Scan for the cell matching the given text and deliver its (x, y) coordinate at center. 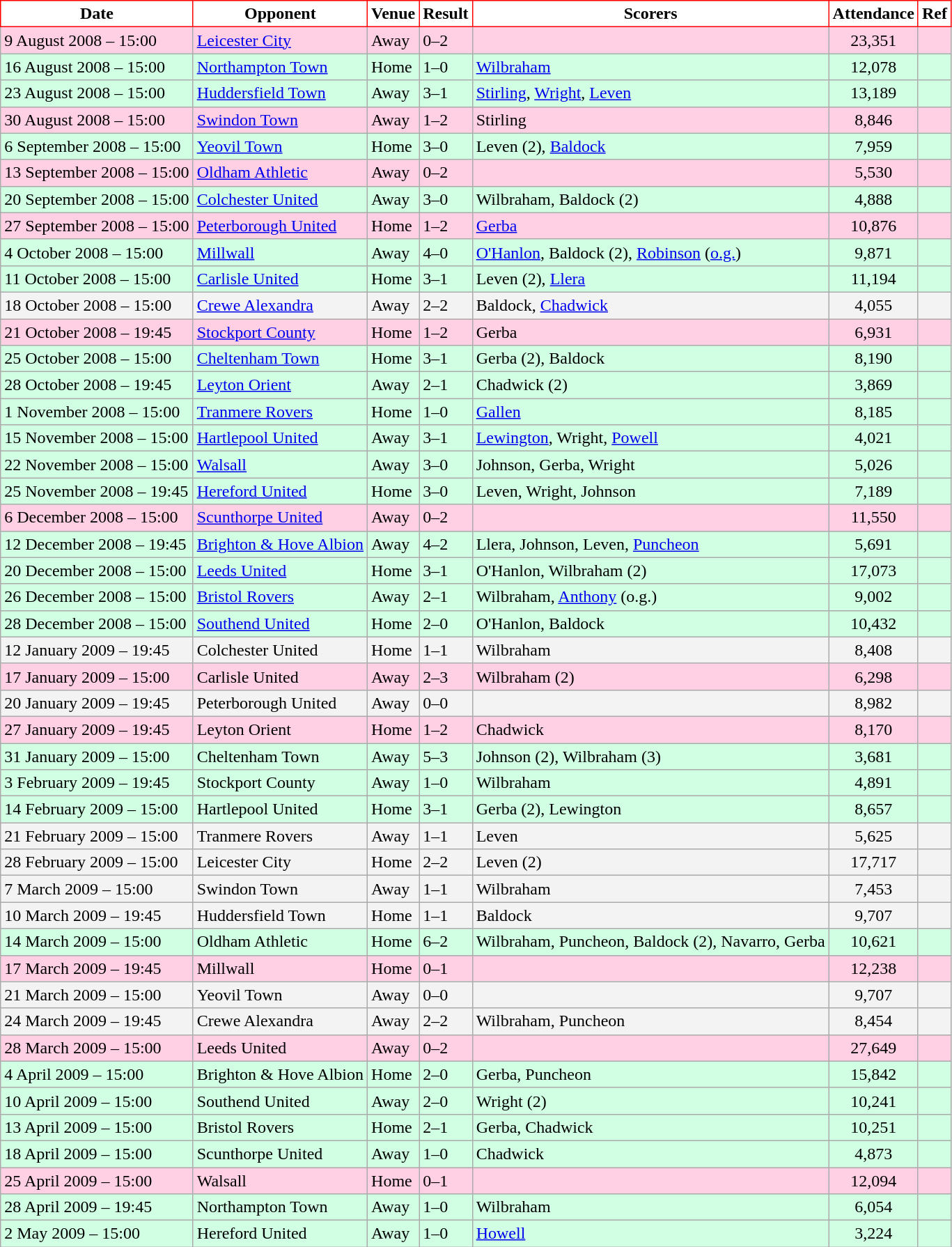
5,625 (873, 836)
30 August 2008 – 15:00 (97, 120)
18 April 2009 – 15:00 (97, 1154)
4,873 (873, 1154)
5,530 (873, 173)
Leven, Wright, Johnson (650, 491)
21 October 2008 – 19:45 (97, 332)
Ref (935, 14)
Lewington, Wright, Powell (650, 438)
8,185 (873, 412)
27 September 2008 – 15:00 (97, 226)
16 August 2008 – 15:00 (97, 67)
8,454 (873, 1021)
8,982 (873, 703)
4,021 (873, 438)
13,189 (873, 93)
20 January 2009 – 19:45 (97, 703)
13 April 2009 – 15:00 (97, 1127)
4–2 (446, 544)
8,408 (873, 650)
2 May 2009 – 15:00 (97, 1234)
6 September 2008 – 15:00 (97, 146)
Attendance (873, 14)
6,298 (873, 676)
3,869 (873, 385)
22 November 2008 – 15:00 (97, 465)
15,842 (873, 1074)
Leven (2) (650, 862)
Wilbraham (2) (650, 676)
5,691 (873, 544)
10,241 (873, 1101)
28 December 2008 – 15:00 (97, 623)
14 March 2009 – 15:00 (97, 942)
5,026 (873, 465)
8,190 (873, 359)
6,931 (873, 332)
Result (446, 14)
15 November 2008 – 15:00 (97, 438)
Baldock (650, 915)
18 October 2008 – 15:00 (97, 305)
Leven (650, 836)
10,251 (873, 1127)
28 March 2009 – 15:00 (97, 1048)
Wilbraham, Anthony (o.g.) (650, 597)
13 September 2008 – 15:00 (97, 173)
28 February 2009 – 15:00 (97, 862)
7,453 (873, 889)
Wright (2) (650, 1101)
12 December 2008 – 19:45 (97, 544)
26 December 2008 – 15:00 (97, 597)
9 August 2008 – 15:00 (97, 40)
10,621 (873, 942)
Venue (393, 14)
Baldock, Chadwick (650, 305)
6 December 2008 – 15:00 (97, 518)
Gerba (2), Baldock (650, 359)
4 October 2008 – 15:00 (97, 252)
5–3 (446, 756)
10 March 2009 – 19:45 (97, 915)
3,224 (873, 1234)
12,238 (873, 968)
20 September 2008 – 15:00 (97, 199)
20 December 2008 – 15:00 (97, 571)
Wilbraham, Puncheon, Baldock (2), Navarro, Gerba (650, 942)
Chadwick (2) (650, 385)
11 October 2008 – 15:00 (97, 279)
8,657 (873, 810)
14 February 2009 – 15:00 (97, 810)
Johnson (2), Wilbraham (3) (650, 756)
Wilbraham, Baldock (2) (650, 199)
Johnson, Gerba, Wright (650, 465)
4,888 (873, 199)
Llera, Johnson, Leven, Puncheon (650, 544)
4,055 (873, 305)
8,846 (873, 120)
27,649 (873, 1048)
10 April 2009 – 15:00 (97, 1101)
24 March 2009 – 19:45 (97, 1021)
25 October 2008 – 15:00 (97, 359)
7 March 2009 – 15:00 (97, 889)
28 April 2009 – 19:45 (97, 1207)
3,681 (873, 756)
17 January 2009 – 15:00 (97, 676)
Stirling, Wright, Leven (650, 93)
23,351 (873, 40)
4 April 2009 – 15:00 (97, 1074)
6–2 (446, 942)
Stirling (650, 120)
9,871 (873, 252)
12 January 2009 – 19:45 (97, 650)
4–0 (446, 252)
Leven (2), Llera (650, 279)
17 March 2009 – 19:45 (97, 968)
17,073 (873, 571)
25 April 2009 – 15:00 (97, 1181)
3 February 2009 – 19:45 (97, 783)
O'Hanlon, Baldock (650, 623)
Howell (650, 1234)
7,959 (873, 146)
Leven (2), Baldock (650, 146)
31 January 2009 – 15:00 (97, 756)
1 November 2008 – 15:00 (97, 412)
11,194 (873, 279)
2–3 (446, 676)
10,432 (873, 623)
9,002 (873, 597)
O'Hanlon, Baldock (2), Robinson (o.g.) (650, 252)
21 March 2009 – 15:00 (97, 995)
12,094 (873, 1181)
Wilbraham, Puncheon (650, 1021)
6,054 (873, 1207)
4,891 (873, 783)
28 October 2008 – 19:45 (97, 385)
Opponent (280, 14)
Scorers (650, 14)
27 January 2009 – 19:45 (97, 729)
10,876 (873, 226)
Gerba, Puncheon (650, 1074)
Gallen (650, 412)
25 November 2008 – 19:45 (97, 491)
Date (97, 14)
23 August 2008 – 15:00 (97, 93)
Gerba (2), Lewington (650, 810)
21 February 2009 – 15:00 (97, 836)
Gerba, Chadwick (650, 1127)
7,189 (873, 491)
17,717 (873, 862)
O'Hanlon, Wilbraham (2) (650, 571)
12,078 (873, 67)
11,550 (873, 518)
8,170 (873, 729)
